Return (x, y) of the center of cell containing provided text 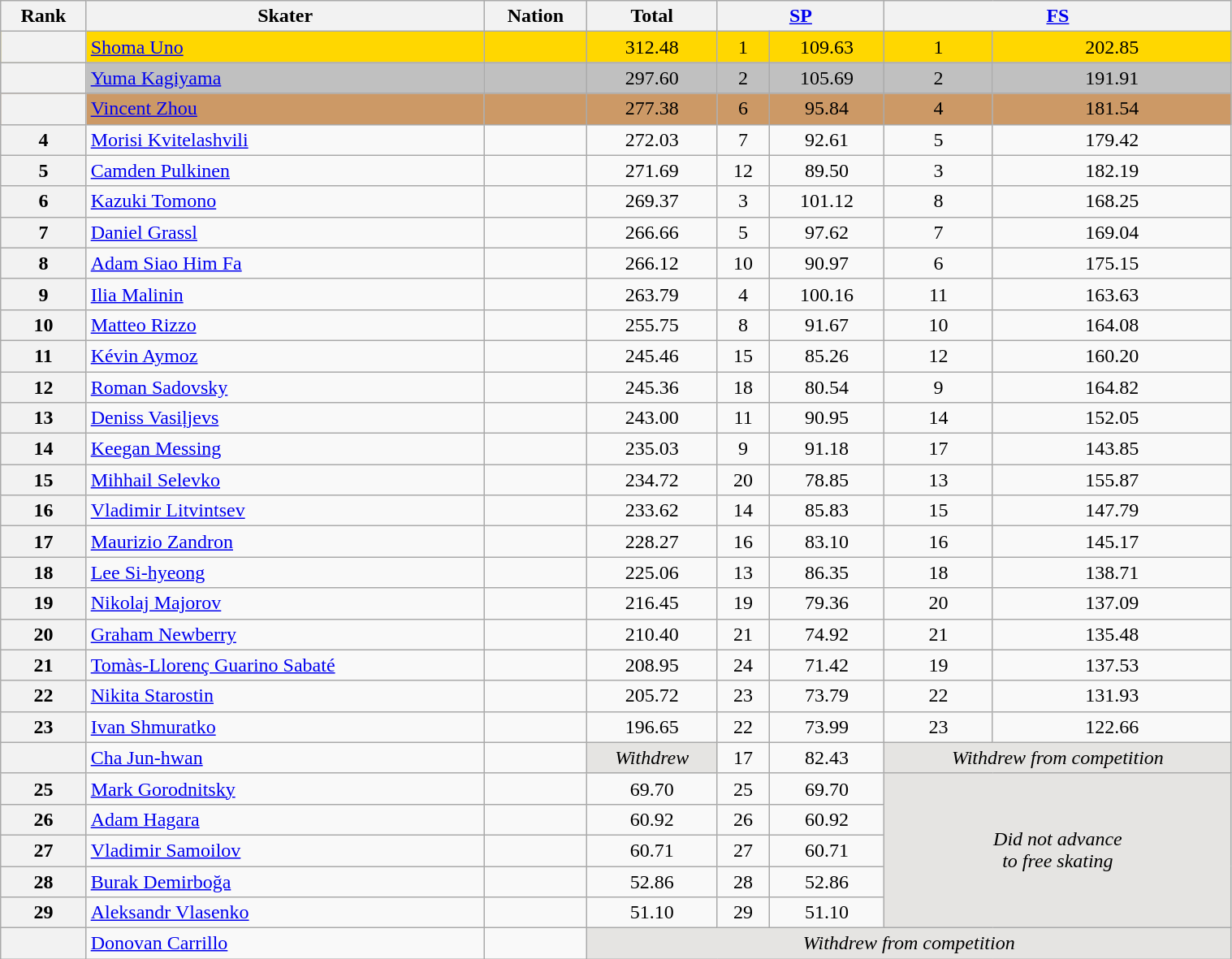
74.92 (827, 634)
182.19 (1112, 171)
152.05 (1112, 418)
FS (1057, 16)
145.17 (1112, 542)
80.54 (827, 387)
277.38 (651, 109)
Yuma Kagiyama (285, 78)
137.53 (1112, 665)
90.95 (827, 418)
271.69 (651, 171)
168.25 (1112, 201)
266.12 (651, 263)
Nikolaj Majorov (285, 603)
Camden Pulkinen (285, 171)
Mihhail Selevko (285, 480)
95.84 (827, 109)
179.42 (1112, 140)
Kévin Aymoz (285, 356)
164.82 (1112, 387)
Ivan Shmuratko (285, 727)
234.72 (651, 480)
Adam Siao Him Fa (285, 263)
228.27 (651, 542)
143.85 (1112, 449)
109.63 (827, 47)
73.99 (827, 727)
Burak Demirboğa (285, 881)
163.63 (1112, 294)
Keegan Messing (285, 449)
Aleksandr Vlasenko (285, 913)
85.83 (827, 511)
Vladimir Samoilov (285, 850)
Vincent Zhou (285, 109)
Total (651, 16)
Withdrew (651, 758)
Lee Si-hyeong (285, 572)
297.60 (651, 78)
105.69 (827, 78)
Graham Newberry (285, 634)
122.66 (1112, 727)
169.04 (1112, 232)
Mark Gorodnitsky (285, 788)
Kazuki Tomono (285, 201)
Matteo Rizzo (285, 325)
100.16 (827, 294)
78.85 (827, 480)
24 (743, 665)
91.67 (827, 325)
Adam Hagara (285, 819)
83.10 (827, 542)
138.71 (1112, 572)
71.42 (827, 665)
Deniss Vasiļjevs (285, 418)
Daniel Grassl (285, 232)
Nikita Starostin (285, 696)
175.15 (1112, 263)
Nation (535, 16)
101.12 (827, 201)
245.36 (651, 387)
Ilia Malinin (285, 294)
97.62 (827, 232)
92.61 (827, 140)
Maurizio Zandron (285, 542)
255.75 (651, 325)
89.50 (827, 171)
Did not advanceto free skating (1057, 850)
82.43 (827, 758)
216.45 (651, 603)
164.08 (1112, 325)
155.87 (1112, 480)
233.62 (651, 511)
Tomàs-Llorenç Guarino Sabaté (285, 665)
269.37 (651, 201)
91.18 (827, 449)
147.79 (1112, 511)
205.72 (651, 696)
272.03 (651, 140)
Cha Jun-hwan (285, 758)
263.79 (651, 294)
137.09 (1112, 603)
Vladimir Litvintsev (285, 511)
196.65 (651, 727)
135.48 (1112, 634)
208.95 (651, 665)
191.91 (1112, 78)
243.00 (651, 418)
90.97 (827, 263)
312.48 (651, 47)
210.40 (651, 634)
79.36 (827, 603)
73.79 (827, 696)
Donovan Carrillo (285, 944)
235.03 (651, 449)
Shoma Uno (285, 47)
245.46 (651, 356)
Rank (44, 16)
202.85 (1112, 47)
Morisi Kvitelashvili (285, 140)
Roman Sadovsky (285, 387)
SP (801, 16)
Skater (285, 16)
85.26 (827, 356)
225.06 (651, 572)
131.93 (1112, 696)
266.66 (651, 232)
86.35 (827, 572)
160.20 (1112, 356)
181.54 (1112, 109)
